Pinpoint the cell where the given text exists, returning its (X, Y) midpoint coordinate. 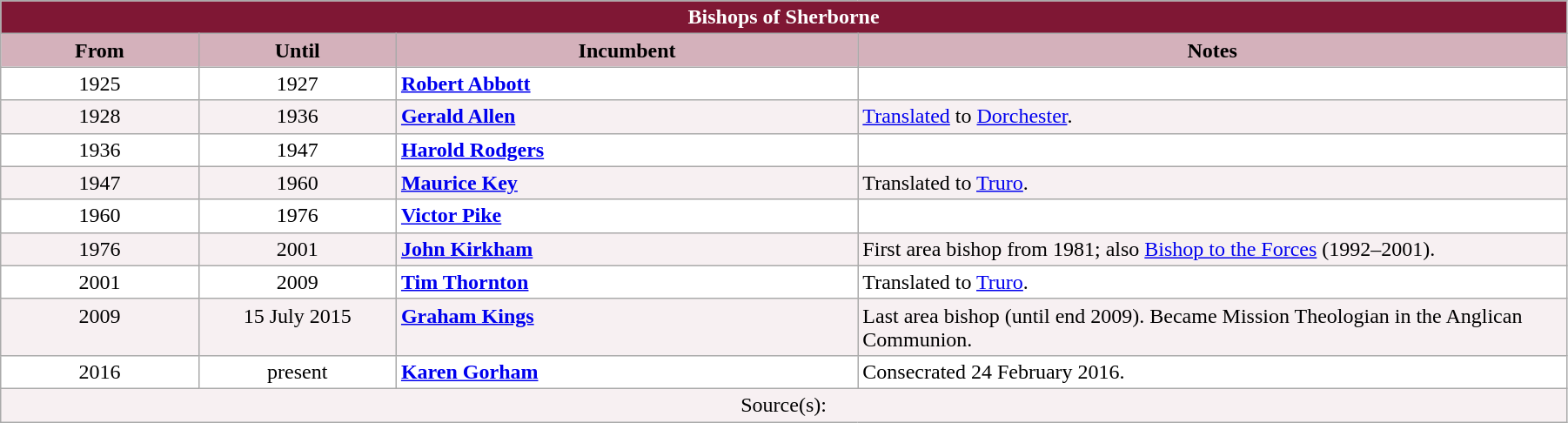
Robert Abbott (627, 84)
Until (298, 50)
Harold Rodgers (627, 150)
Bishops of Sherborne (784, 17)
Notes (1213, 50)
2016 (99, 372)
present (298, 372)
From (99, 50)
Graham Kings (627, 327)
1927 (298, 84)
1925 (99, 84)
John Kirkham (627, 249)
Translated to Dorchester. (1213, 117)
Maurice Key (627, 183)
Last area bishop (until end 2009). Became Mission Theologian in the Anglican Communion. (1213, 327)
Tim Thornton (627, 282)
Gerald Allen (627, 117)
1928 (99, 117)
Incumbent (627, 50)
Victor Pike (627, 216)
Consecrated 24 February 2016. (1213, 372)
Karen Gorham (627, 372)
First area bishop from 1981; also Bishop to the Forces (1992–2001). (1213, 249)
Source(s): (784, 405)
15 July 2015 (298, 327)
